Find where the given text appears and provide that cell's center as (X, Y) coordinate. 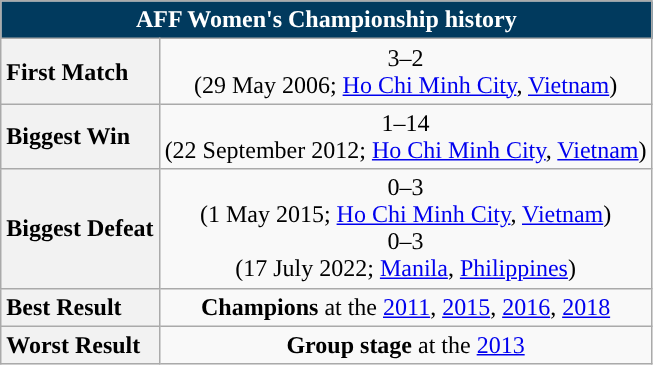
3–2 (29 May 2006; Ho Chi Minh City, Vietnam) (406, 72)
Group stage at the 2013 (406, 345)
Worst Result (80, 345)
First Match (80, 72)
1–14 (22 September 2012; Ho Chi Minh City, Vietnam) (406, 136)
Biggest Defeat (80, 228)
AFF Women's Championship history (326, 20)
Best Result (80, 307)
Champions at the 2011, 2015, 2016, 2018 (406, 307)
0–3 (1 May 2015; Ho Chi Minh City, Vietnam) 0–3 (17 July 2022; Manila, Philippines) (406, 228)
Biggest Win (80, 136)
